Pinpoint the cell where the given text exists, returning its (X, Y) midpoint coordinate. 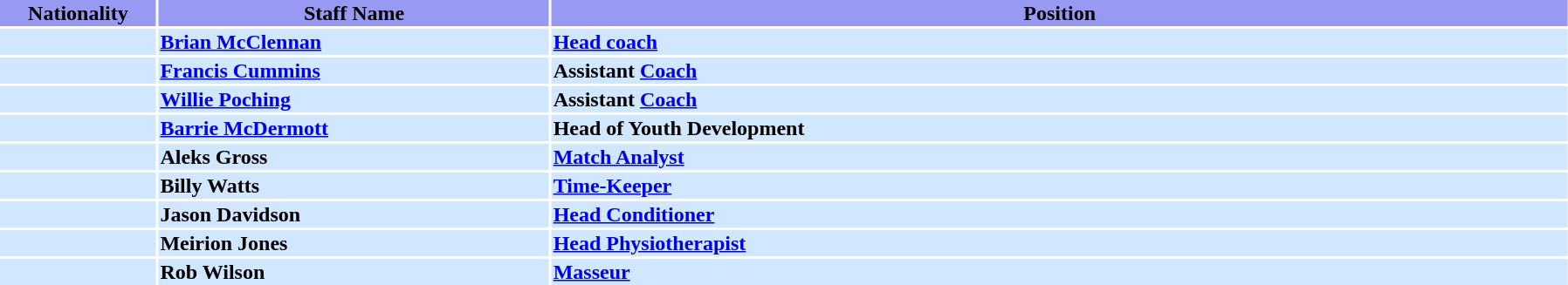
Head coach (1060, 42)
Time-Keeper (1060, 186)
Billy Watts (354, 186)
Aleks Gross (354, 157)
Barrie McDermott (354, 128)
Head Conditioner (1060, 214)
Francis Cummins (354, 71)
Staff Name (354, 13)
Rob Wilson (354, 272)
Masseur (1060, 272)
Nationality (79, 13)
Head of Youth Development (1060, 128)
Head Physiotherapist (1060, 243)
Position (1060, 13)
Willie Poching (354, 99)
Meirion Jones (354, 243)
Brian McClennan (354, 42)
Match Analyst (1060, 157)
Jason Davidson (354, 214)
